Scan for the cell matching the given text and deliver its [X, Y] coordinate at center. 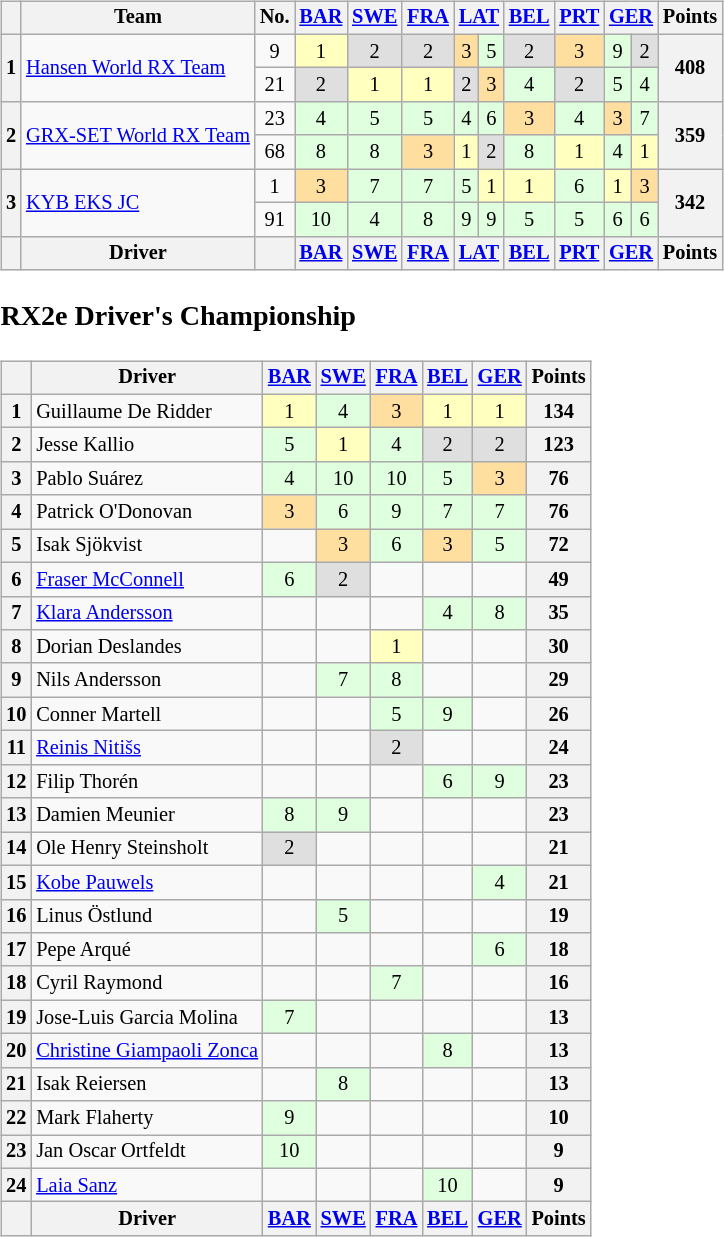
72 [559, 546]
Damien Meunier [147, 815]
359 [690, 136]
Isak Sjökvist [147, 546]
35 [559, 613]
Reinis Nitišs [147, 748]
Patrick O'Donovan [147, 512]
Jesse Kallio [147, 445]
11 [16, 748]
29 [559, 680]
Laia Sanz [147, 1185]
26 [559, 714]
Jose-Luis Garcia Molina [147, 1017]
No. [275, 18]
134 [559, 411]
22 [16, 1118]
Isak Reiersen [147, 1084]
17 [16, 950]
Fraser McConnell [147, 579]
20 [16, 1051]
49 [559, 579]
Nils Andersson [147, 680]
Klara Andersson [147, 613]
KYB EKS JC [138, 202]
Dorian Deslandes [147, 647]
Kobe Pauwels [147, 882]
15 [16, 882]
Jan Oscar Ortfeldt [147, 1152]
123 [559, 445]
Mark Flaherty [147, 1118]
12 [16, 781]
Christine Giampaoli Zonca [147, 1051]
68 [275, 152]
Ole Henry Steinsholt [147, 849]
Guillaume De Ridder [147, 411]
Cyril Raymond [147, 983]
408 [690, 68]
14 [16, 849]
Team [138, 18]
Hansen World RX Team [138, 68]
Pablo Suárez [147, 479]
30 [559, 647]
342 [690, 202]
GRX-SET World RX Team [138, 136]
Pepe Arqué [147, 950]
Conner Martell [147, 714]
91 [275, 220]
Filip Thorén [147, 781]
Linus Östlund [147, 916]
